For the text-containing cell, return its midpoint in [X, Y] coordinate format. 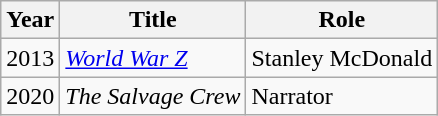
Title [153, 20]
Stanley McDonald [342, 58]
Year [30, 20]
Role [342, 20]
The Salvage Crew [153, 96]
World War Z [153, 58]
2013 [30, 58]
2020 [30, 96]
Narrator [342, 96]
